From the cell containing the given text, extract its center point as (x, y) coordinate. 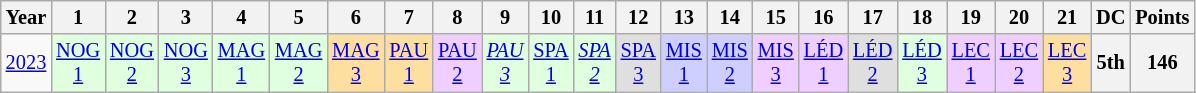
1 (78, 17)
5 (298, 17)
10 (550, 17)
PAU2 (458, 63)
146 (1162, 63)
NOG2 (132, 63)
18 (922, 17)
7 (408, 17)
14 (730, 17)
LÉD1 (824, 63)
NOG3 (186, 63)
MAG1 (242, 63)
MAG3 (356, 63)
MAG2 (298, 63)
15 (776, 17)
PAU1 (408, 63)
2023 (26, 63)
4 (242, 17)
LEC3 (1067, 63)
MIS3 (776, 63)
LEC2 (1019, 63)
LÉD2 (872, 63)
16 (824, 17)
Points (1162, 17)
SPA2 (595, 63)
13 (684, 17)
Year (26, 17)
MIS1 (684, 63)
2 (132, 17)
LEC1 (971, 63)
SPA1 (550, 63)
9 (506, 17)
11 (595, 17)
NOG1 (78, 63)
12 (638, 17)
SPA3 (638, 63)
17 (872, 17)
5th (1110, 63)
3 (186, 17)
PAU3 (506, 63)
DC (1110, 17)
6 (356, 17)
LÉD3 (922, 63)
8 (458, 17)
19 (971, 17)
MIS2 (730, 63)
20 (1019, 17)
21 (1067, 17)
